Find where the given text appears and provide that cell's center as [x, y] coordinate. 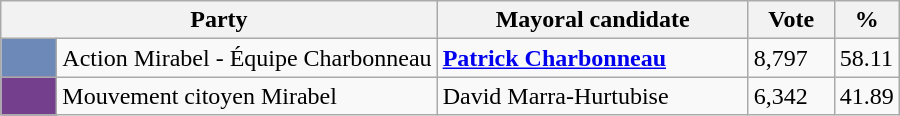
David Marra-Hurtubise [592, 96]
6,342 [791, 96]
Party [219, 20]
Action Mirabel - Équipe Charbonneau [247, 58]
Vote [791, 20]
8,797 [791, 58]
Mouvement citoyen Mirabel [247, 96]
41.89 [866, 96]
Mayoral candidate [592, 20]
% [866, 20]
Patrick Charbonneau [592, 58]
58.11 [866, 58]
